Find where the given text appears and provide that cell's center as (X, Y) coordinate. 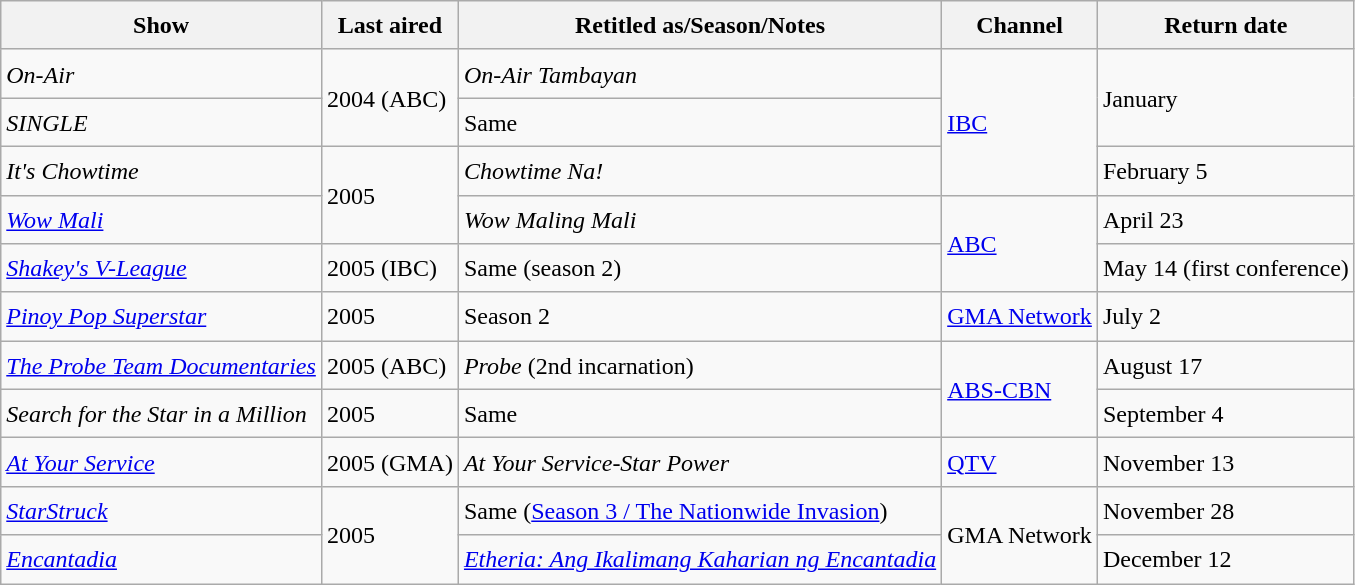
Show (162, 26)
SINGLE (162, 122)
QTV (1020, 462)
Search for the Star in a Million (162, 414)
At Your Service (162, 462)
2005 (ABC) (390, 366)
Season 2 (700, 316)
2005 (GMA) (390, 462)
July 2 (1226, 316)
At Your Service-Star Power (700, 462)
Same (season 2) (700, 268)
The Probe Team Documentaries (162, 366)
On-Air Tambayan (700, 74)
November 28 (1226, 510)
Channel (1020, 26)
2004 (ABC) (390, 98)
IBC (1020, 122)
Wow Mali (162, 220)
It's Chowtime (162, 170)
2005 (IBC) (390, 268)
Retitled as/Season/Notes (700, 26)
StarStruck (162, 510)
Same (Season 3 / The Nationwide Invasion) (700, 510)
Pinoy Pop Superstar (162, 316)
May 14 (first conference) (1226, 268)
February 5 (1226, 170)
Etheria: Ang Ikalimang Kaharian ng Encantadia (700, 560)
Wow Maling Mali (700, 220)
Chowtime Na! (700, 170)
April 23 (1226, 220)
ABC (1020, 244)
Shakey's V-League (162, 268)
August 17 (1226, 366)
Last aired (390, 26)
Encantadia (162, 560)
November 13 (1226, 462)
Probe (2nd incarnation) (700, 366)
January (1226, 98)
December 12 (1226, 560)
September 4 (1226, 414)
Return date (1226, 26)
ABS-CBN (1020, 390)
On-Air (162, 74)
